Identify which cell holds the provided text, then report its (X, Y) central coordinate. 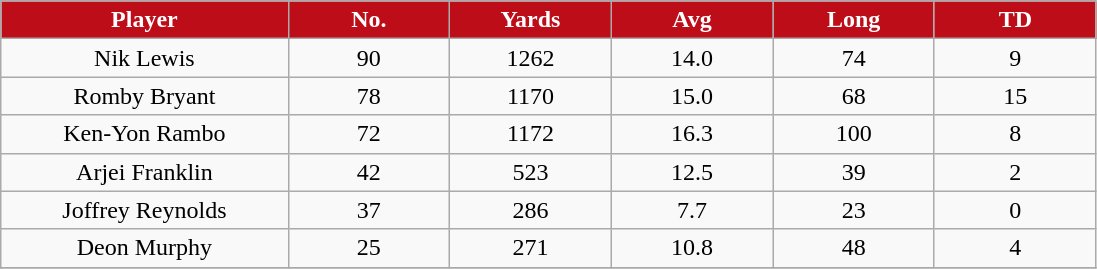
68 (854, 96)
Joffrey Reynolds (144, 210)
TD (1015, 20)
1262 (531, 58)
15.0 (692, 96)
2 (1015, 172)
90 (369, 58)
Player (144, 20)
74 (854, 58)
Arjei Franklin (144, 172)
286 (531, 210)
7.7 (692, 210)
1172 (531, 134)
Nik Lewis (144, 58)
523 (531, 172)
16.3 (692, 134)
271 (531, 248)
42 (369, 172)
14.0 (692, 58)
39 (854, 172)
10.8 (692, 248)
25 (369, 248)
72 (369, 134)
9 (1015, 58)
Romby Bryant (144, 96)
15 (1015, 96)
8 (1015, 134)
Ken-Yon Rambo (144, 134)
12.5 (692, 172)
4 (1015, 248)
Avg (692, 20)
100 (854, 134)
37 (369, 210)
Yards (531, 20)
0 (1015, 210)
78 (369, 96)
Deon Murphy (144, 248)
48 (854, 248)
No. (369, 20)
1170 (531, 96)
Long (854, 20)
23 (854, 210)
